Extract the [X, Y] coordinate from the center of the cell holding the provided text.  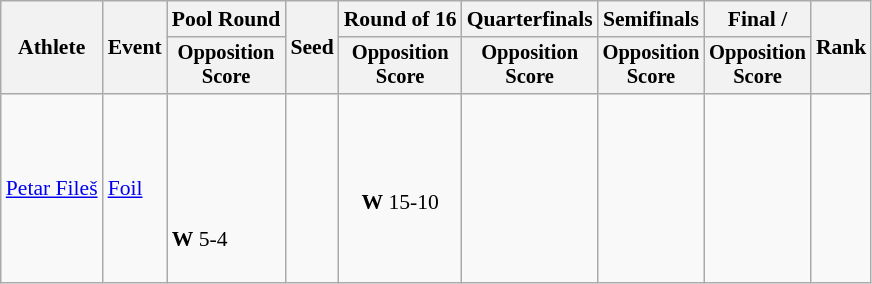
Petar Fileš [52, 188]
Seed [312, 48]
Event [135, 48]
Foil [135, 188]
Athlete [52, 48]
Pool Round [226, 19]
Final / [758, 19]
Round of 16 [400, 19]
Semifinals [652, 19]
Quarterfinals [530, 19]
W 15-10 [400, 188]
Rank [842, 48]
W 5-4 [226, 188]
